Identify which cell holds the provided text, then report its [X, Y] central coordinate. 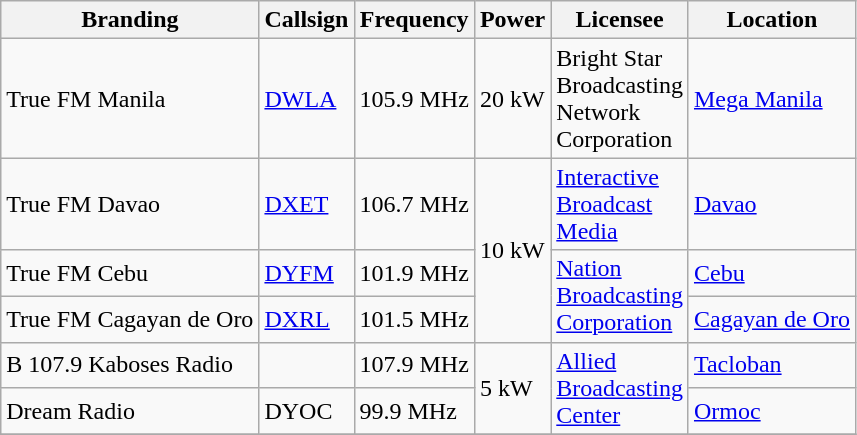
Callsign [306, 20]
Nation Broadcasting Corporation [620, 296]
Mega Manila [772, 98]
True FM Cagayan de Oro [130, 319]
True FM Davao [130, 204]
Bright Star Broadcasting Network Corporation [620, 98]
Allied Broadcasting Center [620, 388]
DXET [306, 204]
Location [772, 20]
10 kW [512, 250]
True FM Manila [130, 98]
20 kW [512, 98]
DXRL [306, 319]
Cebu [772, 273]
DYFM [306, 273]
5 kW [512, 388]
99.9 MHz [414, 411]
Dream Radio [130, 411]
105.9 MHz [414, 98]
Branding [130, 20]
Cagayan de Oro [772, 319]
Licensee [620, 20]
B 107.9 Kaboses Radio [130, 365]
106.7 MHz [414, 204]
DYOC [306, 411]
DWLA [306, 98]
Frequency [414, 20]
Power [512, 20]
101.9 MHz [414, 273]
Tacloban [772, 365]
Interactive Broadcast Media [620, 204]
107.9 MHz [414, 365]
Ormoc [772, 411]
True FM Cebu [130, 273]
101.5 MHz [414, 319]
Davao [772, 204]
